Scan for the cell matching the given text and deliver its (X, Y) coordinate at center. 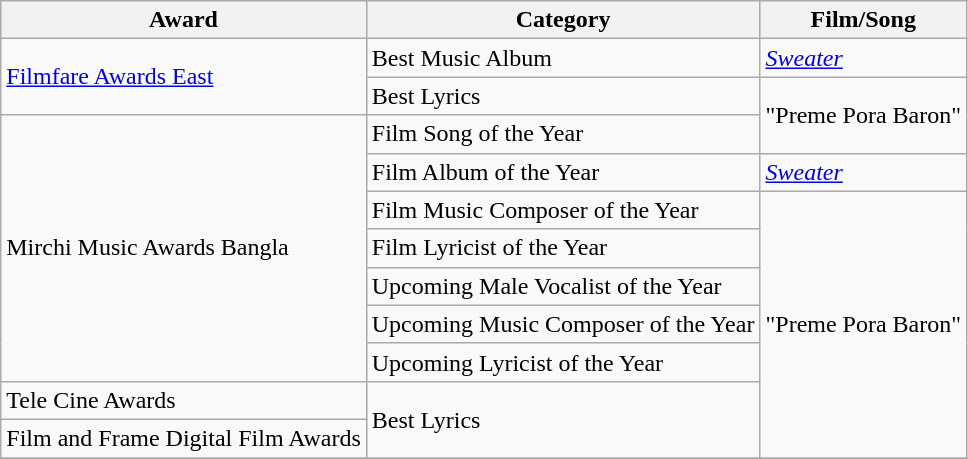
Film and Frame Digital Film Awards (184, 438)
Upcoming Music Composer of the Year (563, 324)
Category (563, 20)
Film Music Composer of the Year (563, 210)
Award (184, 20)
Film Album of the Year (563, 172)
Upcoming Lyricist of the Year (563, 362)
Film Lyricist of the Year (563, 248)
Mirchi Music Awards Bangla (184, 248)
Upcoming Male Vocalist of the Year (563, 286)
Best Music Album (563, 58)
Tele Cine Awards (184, 400)
Filmfare Awards East (184, 77)
Film Song of the Year (563, 134)
Film/Song (864, 20)
